Pinpoint the cell where the given text exists, returning its (x, y) midpoint coordinate. 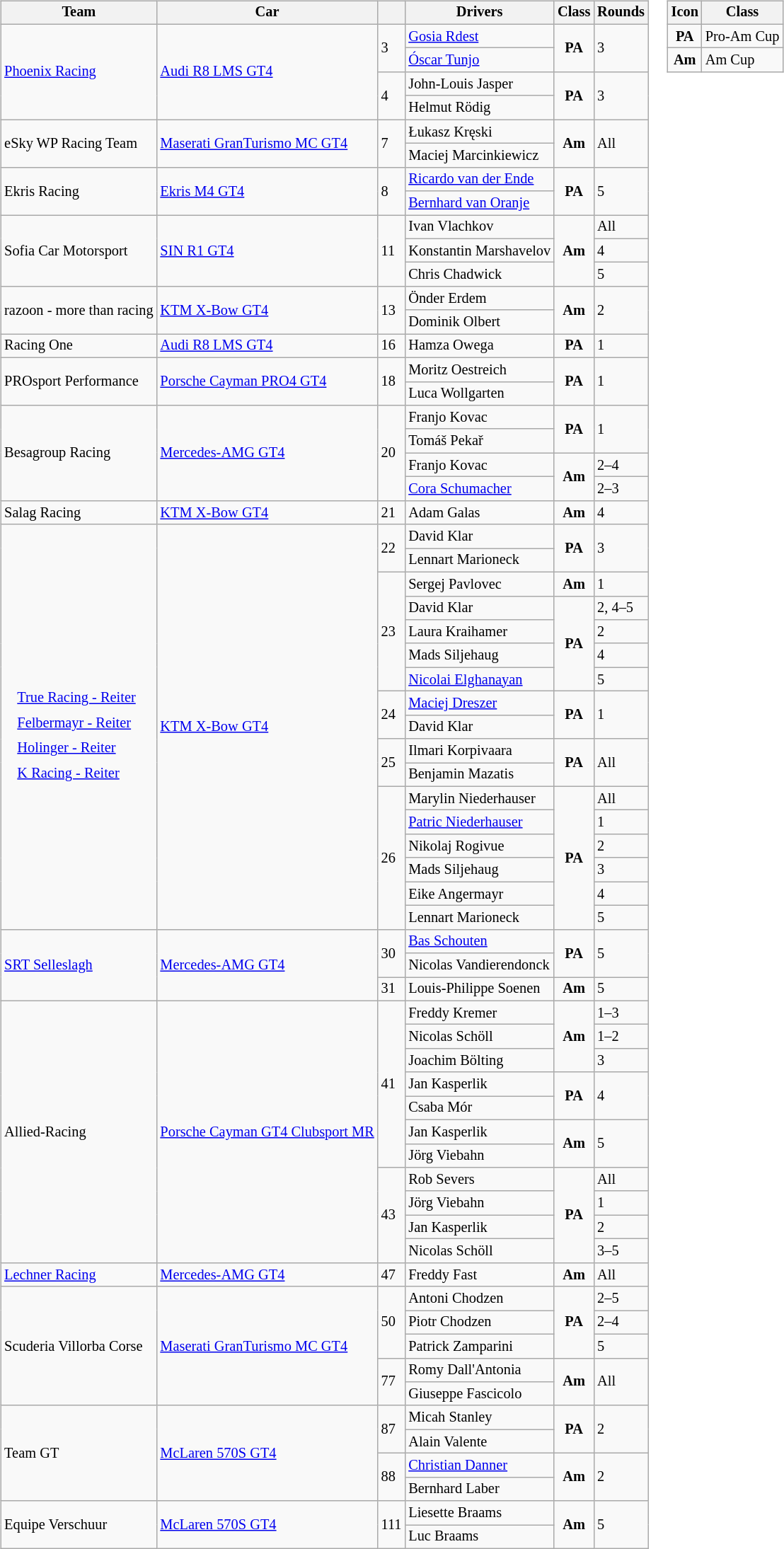
True Racing - Reiter (76, 698)
eSky WP Racing Team (79, 143)
SRT Selleslagh (79, 965)
111 (392, 1524)
Sergej Pavlovec (480, 584)
Patric Niederhauser (480, 822)
Ivan Vlachkov (480, 227)
8 (392, 191)
Besagroup Racing (79, 453)
Holinger - Reiter (76, 748)
Rounds (621, 13)
2, 4–5 (621, 608)
Konstantin Marshavelov (480, 251)
21 (392, 512)
50 (392, 1322)
Sofia Car Motorsport (79, 251)
Porsche Cayman PRO4 GT4 (267, 381)
Luc Braams (480, 1537)
Team GT (79, 1453)
88 (392, 1478)
Ilmari Korpivaara (480, 751)
Dominik Olbert (480, 322)
Freddy Kremer (480, 1013)
77 (392, 1381)
Hamza Owega (480, 346)
Allied-Racing (79, 1131)
3–5 (621, 1251)
22 (392, 548)
Adam Galas (480, 512)
30 (392, 952)
Pro-Am Cup (742, 36)
Romy Dall'Antonia (480, 1370)
Joachim Bölting (480, 1061)
Maciej Marcinkiewicz (480, 156)
Ekris Racing (79, 191)
Porsche Cayman GT4 Clubsport MR (267, 1131)
Önder Erdem (480, 299)
Nicolas Vandierendonck (480, 965)
Patrick Zamparini (480, 1346)
Cora Schumacher (480, 489)
Ekris M4 GT4 (267, 191)
Eike Angermayr (480, 894)
SIN R1 GT4 (267, 251)
Christian Danner (480, 1465)
Gosia Rdest (480, 36)
43 (392, 1216)
Piotr Chodzen (480, 1323)
7 (392, 143)
26 (392, 858)
13 (392, 310)
18 (392, 381)
Giuseppe Fascicolo (480, 1394)
24 (392, 715)
20 (392, 453)
Rob Severs (480, 1180)
Bernhard Laber (480, 1489)
41 (392, 1084)
Łukasz Kręski (480, 132)
Lechner Racing (79, 1274)
Chris Chadwick (480, 275)
87 (392, 1429)
Laura Kraihamer (480, 632)
Car (267, 13)
Freddy Fast (480, 1274)
Nicolai Elghanayan (480, 679)
Am Cup (742, 60)
Maciej Dreszer (480, 703)
Scuderia Villorba Corse (79, 1346)
Phoenix Racing (79, 72)
Salag Racing (79, 512)
11 (392, 251)
Óscar Tunjo (480, 60)
Racing One (79, 346)
Benjamin Mazatis (480, 775)
Antoni Chodzen (480, 1298)
K Racing - Reiter (76, 773)
23 (392, 631)
Tomáš Pekař (480, 441)
47 (392, 1274)
Team (79, 13)
razoon - more than racing (79, 310)
1–2 (621, 1037)
31 (392, 989)
Csaba Mór (480, 1108)
Helmut Rödig (480, 108)
Alain Valente (480, 1441)
Equipe Verschuur (79, 1524)
2–5 (621, 1298)
Bas Schouten (480, 941)
16 (392, 346)
Bernhard van Oranje (480, 203)
Icon (685, 13)
Ricardo van der Ende (480, 179)
Liesette Braams (480, 1513)
2–3 (621, 489)
Marylin Niederhauser (480, 798)
John-Louis Jasper (480, 84)
Micah Stanley (480, 1417)
True Racing - Reiter Felbermayr - Reiter Holinger - Reiter K Racing - Reiter (79, 727)
PROsport Performance (79, 381)
Louis-Philippe Soenen (480, 989)
Felbermayr - Reiter (76, 723)
Nikolaj Rogivue (480, 846)
Moritz Oestreich (480, 369)
Drivers (480, 13)
Luca Wollgarten (480, 393)
1–3 (621, 1013)
25 (392, 763)
